Capture the cell that displays the provided text and extract its [X, Y] central coordinate. 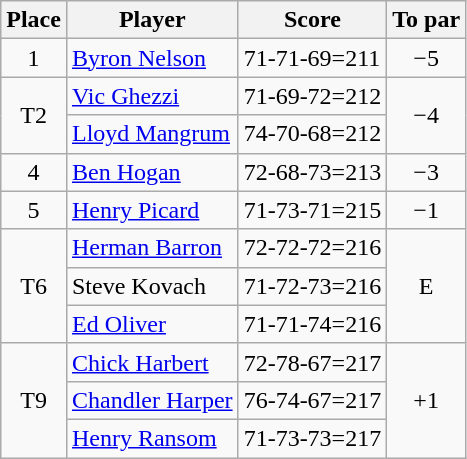
−4 [426, 115]
1 [34, 58]
71-73-73=217 [312, 438]
Chick Harbert [152, 362]
72-78-67=217 [312, 362]
4 [34, 172]
Lloyd Mangrum [152, 134]
Vic Ghezzi [152, 96]
Score [312, 20]
Herman Barron [152, 248]
Ben Hogan [152, 172]
Steve Kovach [152, 286]
72-68-73=213 [312, 172]
T2 [34, 115]
Ed Oliver [152, 324]
E [426, 286]
71-71-74=216 [312, 324]
+1 [426, 400]
T6 [34, 286]
Place [34, 20]
74-70-68=212 [312, 134]
71-69-72=212 [312, 96]
5 [34, 210]
72-72-72=216 [312, 248]
71-72-73=216 [312, 286]
Henry Ransom [152, 438]
−5 [426, 58]
−3 [426, 172]
71-73-71=215 [312, 210]
Byron Nelson [152, 58]
Player [152, 20]
−1 [426, 210]
T9 [34, 400]
Chandler Harper [152, 400]
Henry Picard [152, 210]
71-71-69=211 [312, 58]
76-74-67=217 [312, 400]
To par [426, 20]
